From the cell containing the given text, extract its center point as [X, Y] coordinate. 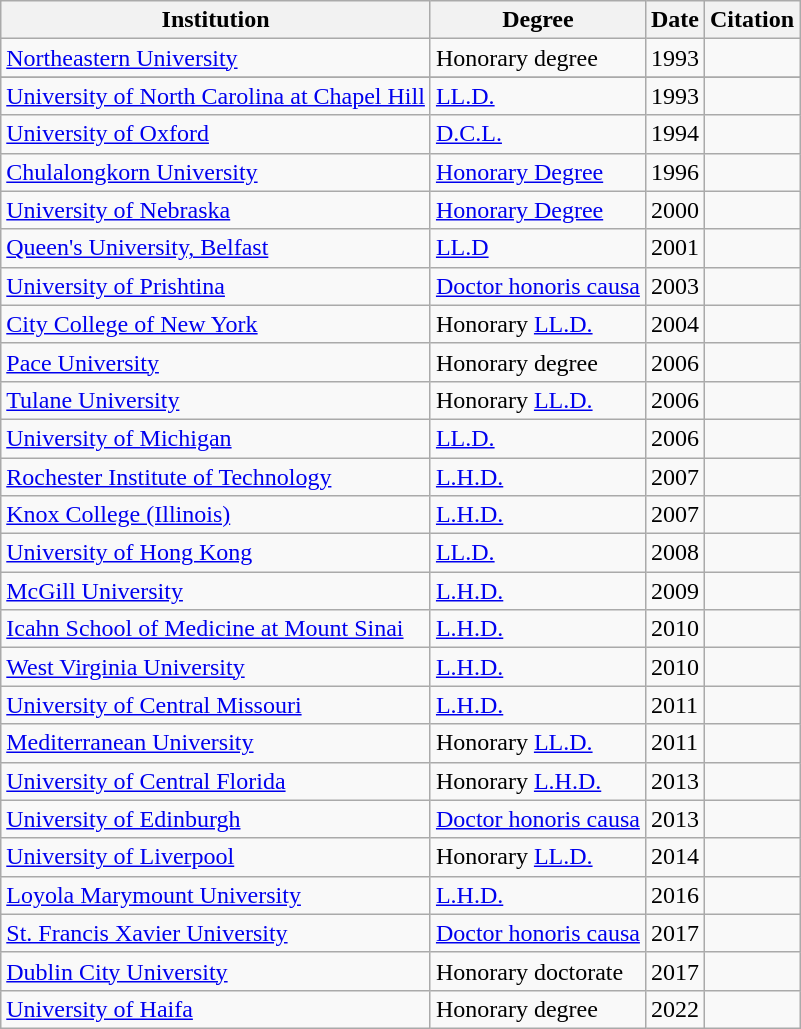
City College of New York [216, 324]
University of Central Florida [216, 781]
Date [674, 20]
2000 [674, 210]
University of Michigan [216, 438]
2022 [674, 1009]
Honorary L.H.D. [538, 781]
Queen's University, Belfast [216, 248]
St. Francis Xavier University [216, 933]
Citation [752, 20]
2016 [674, 895]
University of Edinburgh [216, 819]
University of North Carolina at Chapel Hill [216, 96]
1994 [674, 134]
University of Hong Kong [216, 553]
Knox College (Illinois) [216, 515]
Northeastern University [216, 58]
Chulalongkorn University [216, 172]
2009 [674, 591]
McGill University [216, 591]
Dublin City University [216, 971]
Institution [216, 20]
University of Central Missouri [216, 705]
University of Liverpool [216, 857]
University of Haifa [216, 1009]
2003 [674, 286]
2014 [674, 857]
Rochester Institute of Technology [216, 477]
2001 [674, 248]
Tulane University [216, 400]
University of Oxford [216, 134]
2008 [674, 553]
LL.D [538, 248]
2004 [674, 324]
Mediterranean University [216, 743]
University of Prishtina [216, 286]
D.C.L. [538, 134]
Loyola Marymount University [216, 895]
Icahn School of Medicine at Mount Sinai [216, 629]
Honorary doctorate [538, 971]
University of Nebraska [216, 210]
Pace University [216, 362]
West Virginia University [216, 667]
1996 [674, 172]
Degree [538, 20]
